Provide the [X, Y] coordinate of the cell's center where the given text is located.  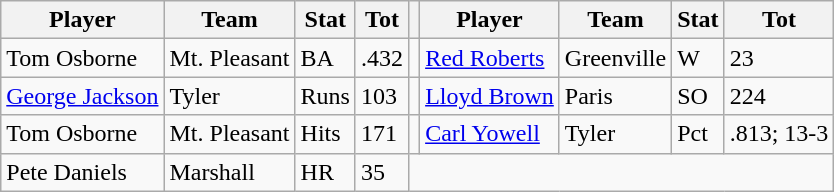
35 [382, 172]
Runs [325, 96]
Carl Yowell [490, 134]
George Jackson [82, 96]
SO [698, 96]
Marshall [230, 172]
W [698, 58]
Red Roberts [490, 58]
Greenville [615, 58]
224 [779, 96]
171 [382, 134]
Hits [325, 134]
.813; 13-3 [779, 134]
.432 [382, 58]
Pete Daniels [82, 172]
HR [325, 172]
BA [325, 58]
23 [779, 58]
Pct [698, 134]
103 [382, 96]
Paris [615, 96]
Lloyd Brown [490, 96]
